Extract the [X, Y] coordinate from the center of the cell holding the provided text.  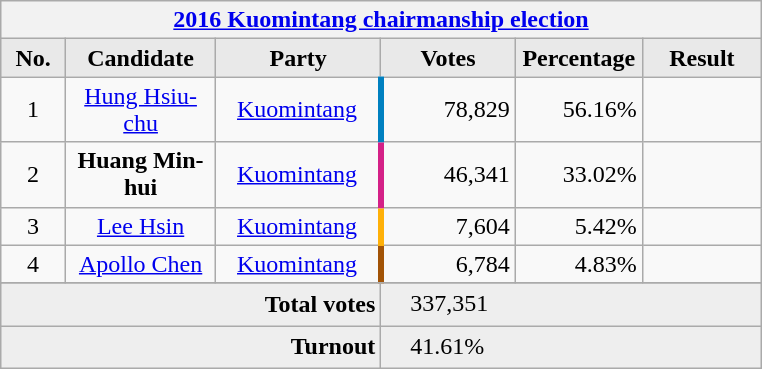
Candidate [141, 58]
No. [32, 58]
41.61% [572, 348]
Lee Hsin [141, 226]
Hung Hsiu-chu [141, 110]
4 [32, 264]
1 [32, 110]
Party [298, 58]
Huang Min-hui [141, 174]
3 [32, 226]
Turnout [190, 348]
Total votes [190, 304]
46,341 [448, 174]
33.02% [578, 174]
5.42% [578, 226]
78,829 [448, 110]
337,351 [572, 304]
56.16% [578, 110]
2016 Kuomintang chairmanship election [380, 20]
2 [32, 174]
Percentage [578, 58]
4.83% [578, 264]
7,604 [448, 226]
Result [702, 58]
6,784 [448, 264]
Votes [448, 58]
Apollo Chen [141, 264]
